Identify which cell holds the provided text, then report its (x, y) central coordinate. 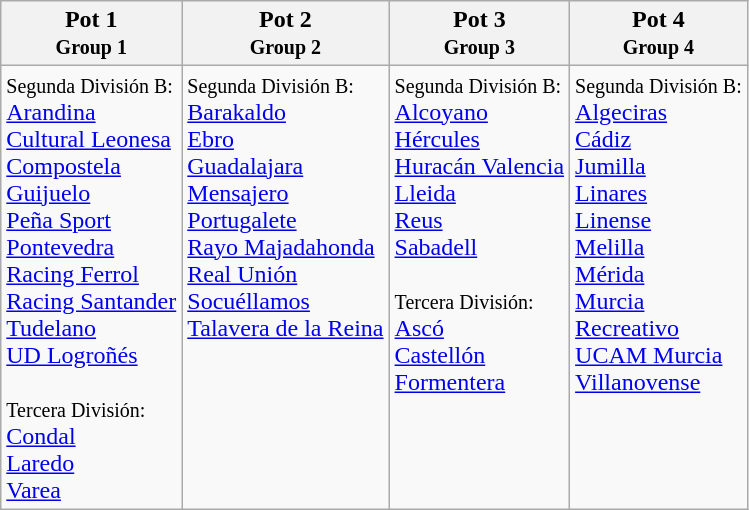
Segunda División B:AlgecirasCádizJumillaLinaresLinenseMelillaMéridaMurciaRecreativoUCAM MurciaVillanovense (659, 288)
Pot 1Group 1 (92, 34)
Segunda División B:BarakaldoEbroGuadalajaraMensajeroPortugaleteRayo MajadahondaReal UniónSocuéllamosTalavera de la Reina (286, 288)
Pot 2Group 2 (286, 34)
Segunda División B:AlcoyanoHérculesHuracán ValenciaLleidaReusSabadellTercera División:AscóCastellónFormentera (480, 288)
Pot 4Group 4 (659, 34)
Pot 3Group 3 (480, 34)
